Return the (X, Y) coordinate for the center point of the cell that contains the specified text.  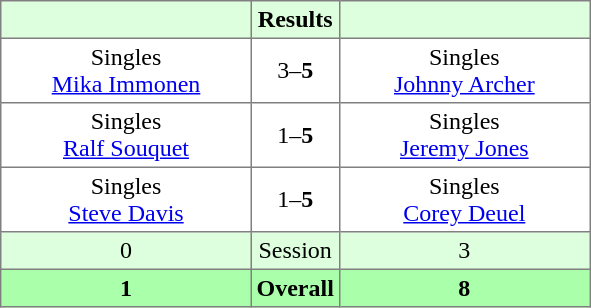
SinglesCorey Deuel (464, 199)
3 (464, 251)
SinglesSteve Davis (126, 199)
SinglesJeremy Jones (464, 135)
Overall (295, 288)
SinglesMika Immonen (126, 70)
SinglesRalf Souquet (126, 135)
Session (295, 251)
1 (126, 288)
Results (295, 20)
SinglesJohnny Archer (464, 70)
3–5 (295, 70)
0 (126, 251)
8 (464, 288)
